Find where the given text appears and provide that cell's center as (x, y) coordinate. 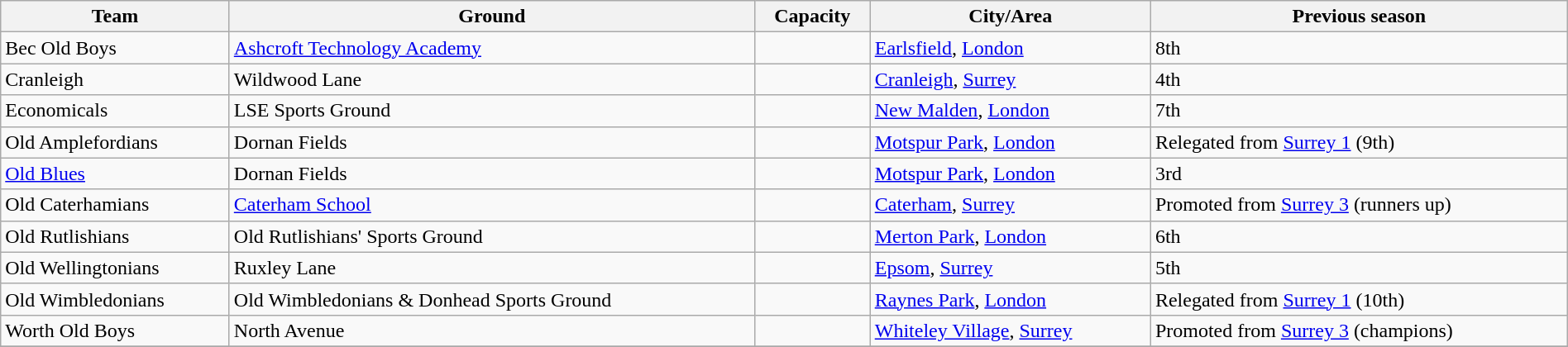
Ground (491, 17)
Capacity (812, 17)
North Avenue (491, 330)
Wildwood Lane (491, 79)
Old Blues (116, 173)
Relegated from Surrey 1 (9th) (1359, 142)
Old Caterhamians (116, 205)
Relegated from Surrey 1 (10th) (1359, 299)
LSE Sports Ground (491, 111)
Raynes Park, London (1011, 299)
Worth Old Boys (116, 330)
Cranleigh, Surrey (1011, 79)
Old Wimbledonians (116, 299)
Ashcroft Technology Academy (491, 48)
8th (1359, 48)
City/Area (1011, 17)
Previous season (1359, 17)
Team (116, 17)
Ruxley Lane (491, 268)
Promoted from Surrey 3 (champions) (1359, 330)
Bec Old Boys (116, 48)
5th (1359, 268)
Merton Park, London (1011, 236)
Caterham School (491, 205)
4th (1359, 79)
Caterham, Surrey (1011, 205)
7th (1359, 111)
Old Rutlishians' Sports Ground (491, 236)
Old Wimbledonians & Donhead Sports Ground (491, 299)
New Malden, London (1011, 111)
Cranleigh (116, 79)
Old Rutlishians (116, 236)
Economicals (116, 111)
Earlsfield, London (1011, 48)
Old Amplefordians (116, 142)
Old Wellingtonians (116, 268)
Promoted from Surrey 3 (runners up) (1359, 205)
6th (1359, 236)
3rd (1359, 173)
Epsom, Surrey (1011, 268)
Whiteley Village, Surrey (1011, 330)
